Determine the [x, y] coordinate at the center of the cell enclosing the given text.  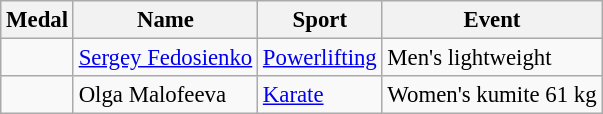
Name [165, 20]
Sergey Fedosienko [165, 58]
Women's kumite 61 kg [492, 95]
Sport [320, 20]
Olga Malofeeva [165, 95]
Medal [38, 20]
Karate [320, 95]
Men's lightweight [492, 58]
Powerlifting [320, 58]
Event [492, 20]
